Output the [X, Y] coordinate of the center of the cell containing the given text.  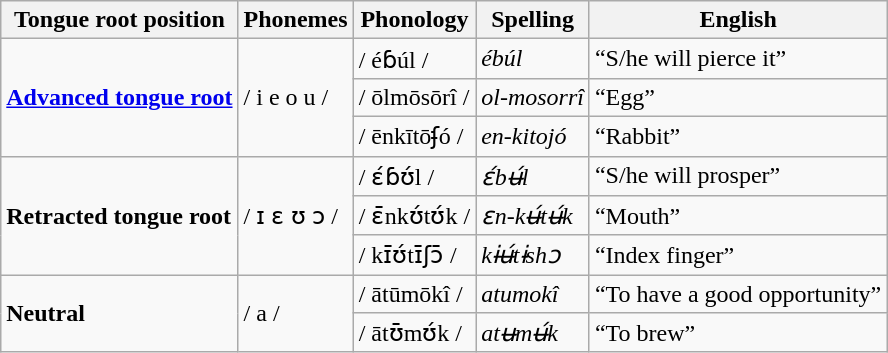
“Rabbit” [738, 136]
/ ōlmōsōrî / [414, 97]
kɨʉ́tɨshɔ [533, 255]
en-kitojó [533, 136]
ɛn-kʉ́tʉ́k [533, 216]
/ ɛ́ɓʊ́l / [414, 176]
English [738, 20]
ol-mosorrî [533, 97]
/ ēnkītōʄó / [414, 136]
ébúl [533, 59]
Advanced tongue root [120, 98]
/ ātʊ̄mʊ́k / [414, 333]
atumokî [533, 294]
“To brew” [738, 333]
“S/he will prosper” [738, 176]
ɛ́bʉ́l [533, 176]
“To have a good opportunity” [738, 294]
/ ɛ̄nkʊ́tʊ́k / [414, 216]
Phonemes [296, 20]
Retracted tongue root [120, 216]
Neutral [120, 314]
/ a / [296, 314]
/ éɓúl / [414, 59]
“Egg” [738, 97]
Tongue root position [120, 20]
/ ɪ ɛ ʊ ɔ / [296, 216]
“Index finger” [738, 255]
“Mouth” [738, 216]
atʉmʉ́k [533, 333]
/ kɪ̄ʊ́tɪ̄ʃɔ̄ / [414, 255]
“S/he will pierce it” [738, 59]
Spelling [533, 20]
/ ātūmōkî / [414, 294]
/ i e o u / [296, 98]
Phonology [414, 20]
